Determine the [X, Y] coordinate at the center of the cell enclosing the given text.  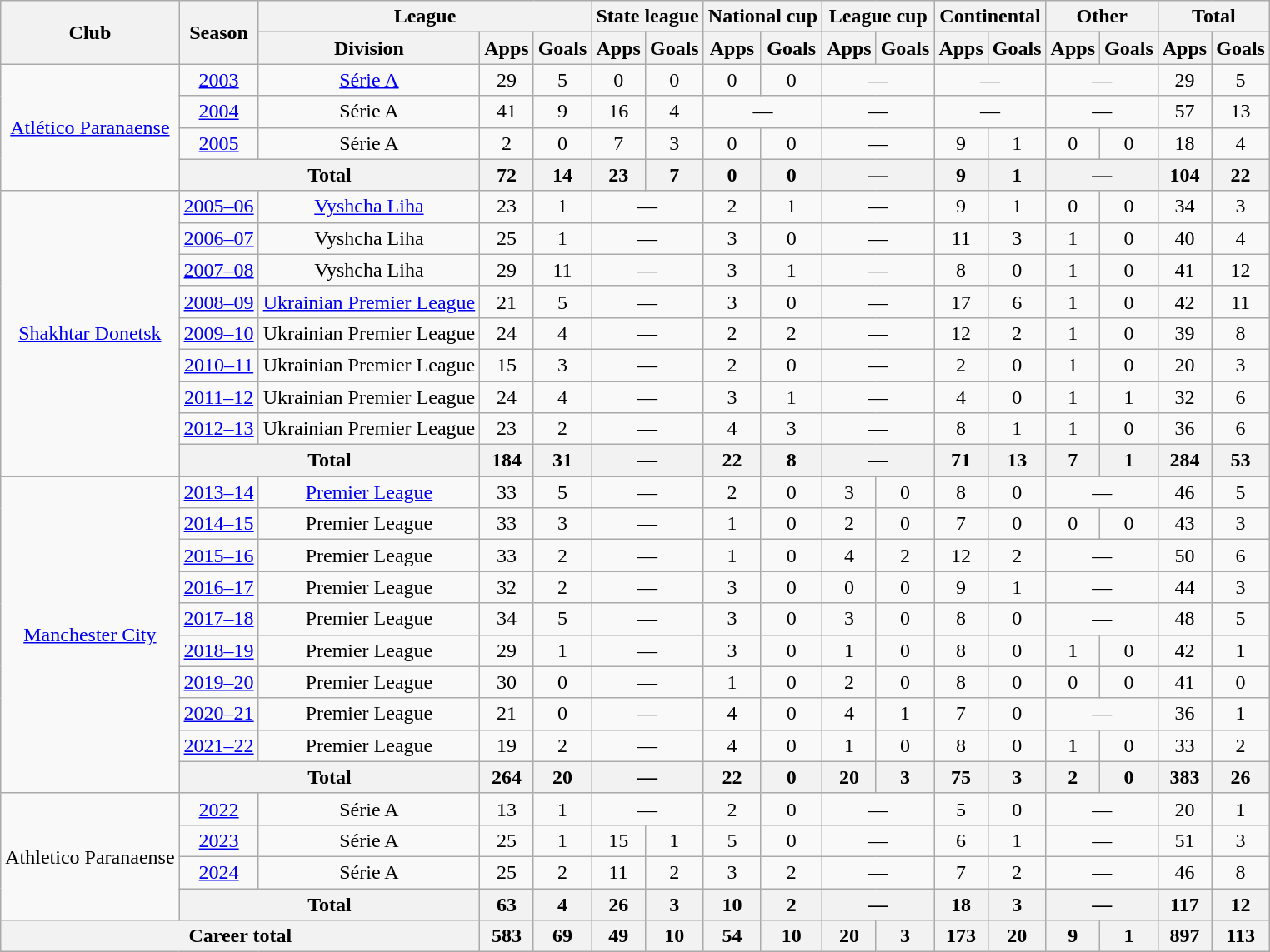
2016–17 [218, 587]
League cup [878, 17]
30 [507, 682]
71 [961, 461]
Other [1102, 17]
Club [90, 32]
2009–10 [218, 333]
31 [562, 461]
43 [1184, 524]
2007–08 [218, 270]
63 [507, 904]
264 [507, 777]
44 [1184, 587]
2015–16 [218, 556]
72 [507, 175]
2018–19 [218, 650]
2008–09 [218, 302]
Season [218, 32]
Division [369, 48]
75 [961, 777]
National cup [762, 17]
54 [732, 936]
2003 [218, 80]
League [425, 17]
2020–21 [218, 714]
Continental [990, 17]
2019–20 [218, 682]
Shakhtar Donetsk [90, 333]
40 [1184, 238]
117 [1184, 904]
2014–15 [218, 524]
2006–07 [218, 238]
2017–18 [218, 619]
19 [507, 745]
2021–22 [218, 745]
57 [1184, 112]
184 [507, 461]
49 [618, 936]
Career total [240, 936]
69 [562, 936]
39 [1184, 333]
583 [507, 936]
113 [1241, 936]
2005–06 [218, 207]
17 [961, 302]
51 [1184, 840]
173 [961, 936]
State league [647, 17]
897 [1184, 936]
383 [1184, 777]
2011–12 [218, 397]
2024 [218, 872]
104 [1184, 175]
14 [562, 175]
2012–13 [218, 429]
2005 [218, 143]
Athletico Paranaense [90, 856]
284 [1184, 461]
53 [1241, 461]
Manchester City [90, 635]
2010–11 [218, 365]
Atlético Paranaense [90, 127]
16 [618, 112]
50 [1184, 556]
2013–14 [218, 492]
48 [1184, 619]
2004 [218, 112]
2023 [218, 840]
2022 [218, 809]
